Return the [x, y] coordinate for the center point of the cell that contains the specified text.  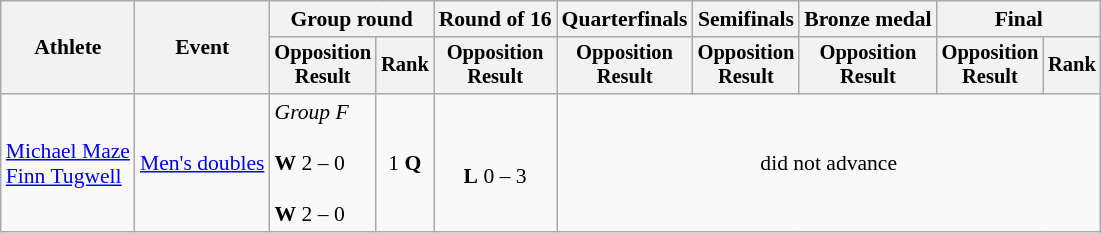
Round of 16 [496, 19]
L 0 – 3 [496, 163]
did not advance [829, 163]
Semifinals [746, 19]
Athlete [68, 48]
Group round [351, 19]
Men's doubles [202, 163]
1 Q [405, 163]
Final [1019, 19]
Event [202, 48]
Bronze medal [868, 19]
Michael MazeFinn Tugwell [68, 163]
Group FW 2 – 0W 2 – 0 [322, 163]
Quarterfinals [625, 19]
